From the cell containing the given text, extract its center point as (X, Y) coordinate. 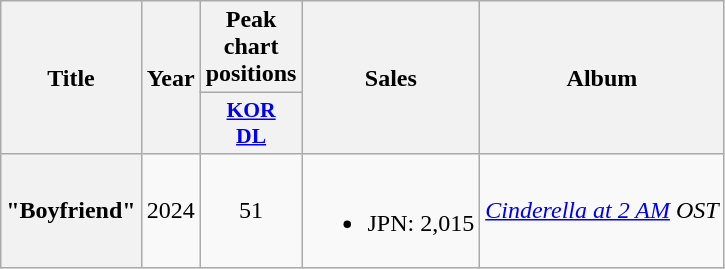
Album (602, 78)
2024 (170, 210)
KORDL (251, 124)
Peak chart positions (251, 47)
JPN: 2,015 (391, 210)
Title (71, 78)
Sales (391, 78)
Cinderella at 2 AM OST (602, 210)
"Boyfriend" (71, 210)
Year (170, 78)
51 (251, 210)
